For the text-containing cell, return its midpoint in (X, Y) coordinate format. 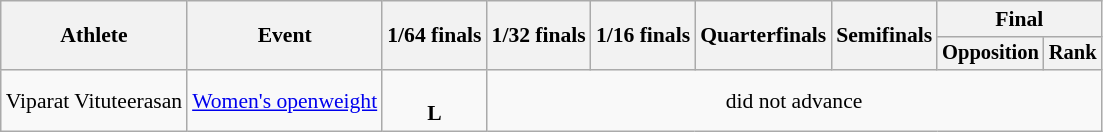
did not advance (794, 100)
Athlete (94, 36)
Event (284, 36)
Opposition (990, 54)
Final (1019, 19)
1/16 finals (643, 36)
Women's openweight (284, 100)
Rank (1073, 54)
Quarterfinals (763, 36)
1/32 finals (539, 36)
Semifinals (884, 36)
Viparat Vituteerasan (94, 100)
L (434, 100)
1/64 finals (434, 36)
